Determine the (x, y) coordinate at the center of the cell enclosing the given text.  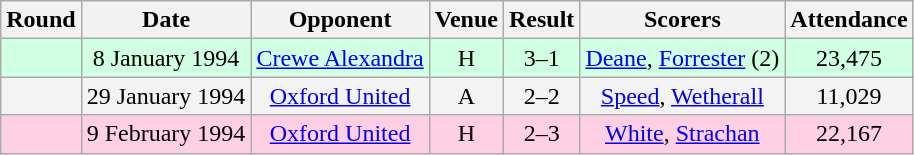
Deane, Forrester (2) (682, 58)
Speed, Wetherall (682, 96)
Opponent (340, 20)
2–2 (541, 96)
White, Strachan (682, 134)
2–3 (541, 134)
3–1 (541, 58)
8 January 1994 (166, 58)
Attendance (849, 20)
9 February 1994 (166, 134)
Venue (466, 20)
Crewe Alexandra (340, 58)
Result (541, 20)
22,167 (849, 134)
A (466, 96)
Scorers (682, 20)
Round (41, 20)
Date (166, 20)
29 January 1994 (166, 96)
11,029 (849, 96)
23,475 (849, 58)
